For the text-containing cell, return its midpoint in [x, y] coordinate format. 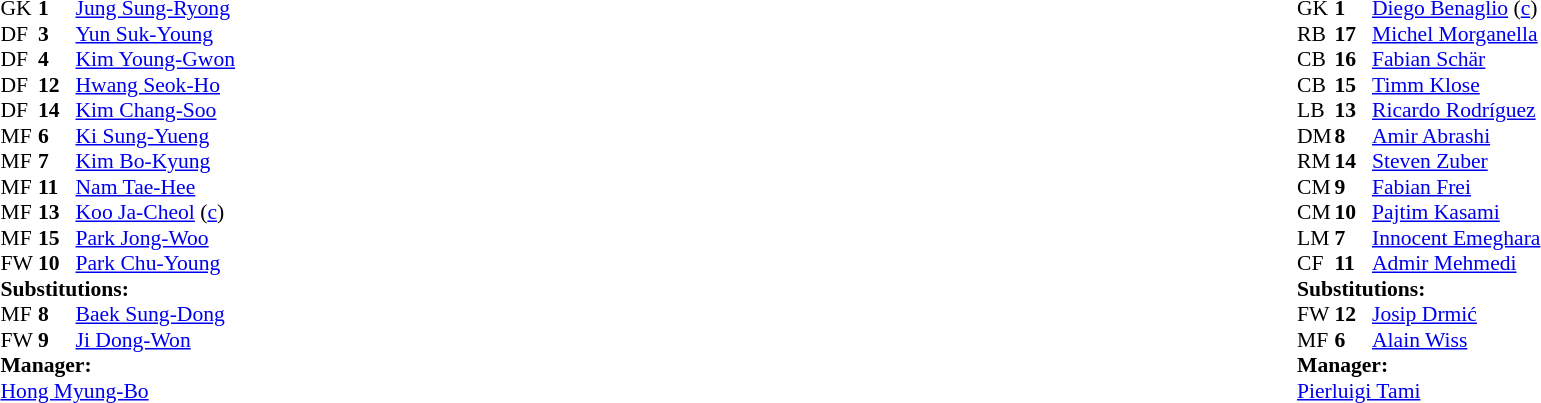
Kim Bo-Kyung [156, 161]
Pajtim Kasami [1456, 213]
Josip Drmić [1456, 315]
Amir Abrashi [1456, 136]
Baek Sung-Dong [156, 315]
Alain Wiss [1456, 340]
Yun Suk-Young [156, 34]
Michel Morganella [1456, 34]
Kim Chang-Soo [156, 111]
Park Jong-Woo [156, 238]
3 [57, 34]
Park Chu-Young [156, 263]
4 [57, 59]
CF [1316, 263]
Innocent Emeghara [1456, 238]
RB [1316, 34]
LB [1316, 111]
Kim Young-Gwon [156, 59]
Koo Ja-Cheol (c) [156, 213]
16 [1354, 59]
LM [1316, 238]
Admir Mehmedi [1456, 263]
Nam Tae-Hee [156, 187]
Steven Zuber [1456, 161]
Ki Sung-Yueng [156, 136]
Fabian Schär [1456, 59]
Hwang Seok-Ho [156, 85]
17 [1354, 34]
Ji Dong-Won [156, 340]
Timm Klose [1456, 85]
DM [1316, 136]
Ricardo Rodríguez [1456, 111]
RM [1316, 161]
Fabian Frei [1456, 187]
